Return the [X, Y] coordinate for the center point of the cell that contains the specified text.  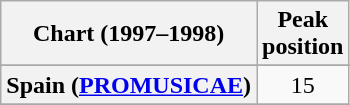
Spain (PROMUSICAE) [129, 85]
Peakposition [303, 34]
Chart (1997–1998) [129, 34]
15 [303, 85]
